Return the (X, Y) coordinate for the center point of the cell that contains the specified text.  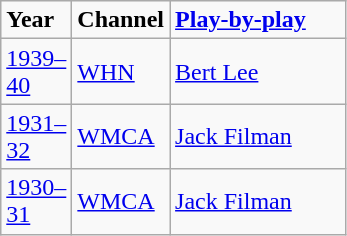
1930–31 (36, 202)
1931–32 (36, 136)
1939–40 (36, 72)
Year (36, 20)
WHN (121, 72)
Play-by-play (258, 20)
Channel (121, 20)
Bert Lee (258, 72)
